Pinpoint the cell where the given text exists, returning its (X, Y) midpoint coordinate. 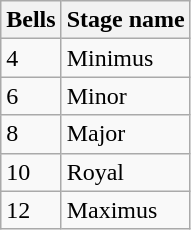
8 (31, 134)
Maximus (126, 210)
10 (31, 172)
12 (31, 210)
Major (126, 134)
6 (31, 96)
Bells (31, 20)
Royal (126, 172)
Stage name (126, 20)
Minor (126, 96)
4 (31, 58)
Minimus (126, 58)
